Pinpoint the cell where the given text exists, returning its [x, y] midpoint coordinate. 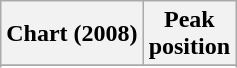
Chart (2008) [72, 34]
Peakposition [189, 34]
